Return the (x, y) coordinate for the center point of the cell that contains the specified text.  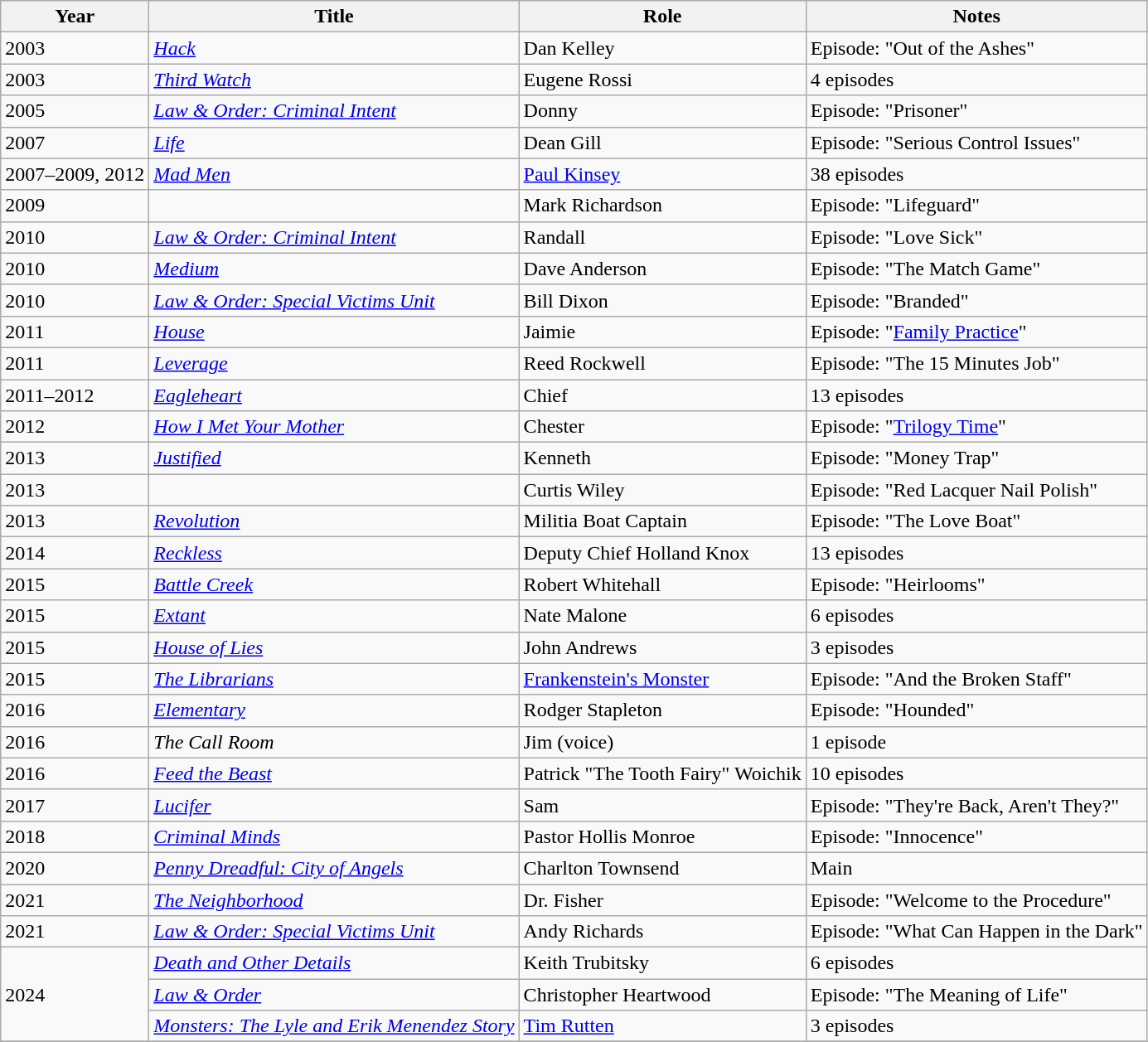
2007–2009, 2012 (75, 174)
Dave Anderson (662, 269)
Episode: "Family Practice" (976, 332)
Law & Order (334, 995)
Jaimie (662, 332)
The Call Room (334, 742)
House of Lies (334, 647)
Lucifer (334, 805)
The Librarians (334, 679)
Justified (334, 458)
House (334, 332)
Kenneth (662, 458)
Episode: "Serious Control Issues" (976, 143)
Jim (voice) (662, 742)
Randall (662, 237)
Reckless (334, 553)
Feed the Beast (334, 773)
The Neighborhood (334, 899)
Episode: "The Match Game" (976, 269)
Episode: "The Meaning of Life" (976, 995)
Episode: "And the Broken Staff" (976, 679)
Episode: "Hounded" (976, 710)
Pastor Hollis Monroe (662, 836)
Deputy Chief Holland Knox (662, 553)
2014 (75, 553)
Notes (976, 17)
Episode: "Money Trap" (976, 458)
Dean Gill (662, 143)
10 episodes (976, 773)
2017 (75, 805)
2011–2012 (75, 395)
Episode: "The 15 Minutes Job" (976, 363)
Episode: "Welcome to the Procedure" (976, 899)
Battle Creek (334, 584)
Revolution (334, 521)
38 episodes (976, 174)
2009 (75, 206)
Episode: "Prisoner" (976, 111)
4 episodes (976, 80)
Militia Boat Captain (662, 521)
Episode: "Heirlooms" (976, 584)
Charlton Townsend (662, 868)
Frankenstein's Monster (662, 679)
Nate Malone (662, 616)
Episode: "Love Sick" (976, 237)
Episode: "Innocence" (976, 836)
Episode: "Out of the Ashes" (976, 48)
2012 (75, 427)
Hack (334, 48)
Dr. Fisher (662, 899)
Episode: "Lifeguard" (976, 206)
Elementary (334, 710)
Episode: "What Can Happen in the Dark" (976, 932)
Donny (662, 111)
Monsters: The Lyle and Erik Menendez Story (334, 1026)
Bill Dixon (662, 300)
Life (334, 143)
1 episode (976, 742)
Dan Kelley (662, 48)
Keith Trubitsky (662, 963)
Chief (662, 395)
Mad Men (334, 174)
Episode: "Trilogy Time" (976, 427)
Extant (334, 616)
Paul Kinsey (662, 174)
Third Watch (334, 80)
Episode: "The Love Boat" (976, 521)
Leverage (334, 363)
Mark Richardson (662, 206)
Episode: "Red Lacquer Nail Polish" (976, 490)
Penny Dreadful: City of Angels (334, 868)
Robert Whitehall (662, 584)
Role (662, 17)
Main (976, 868)
Year (75, 17)
2007 (75, 143)
Eugene Rossi (662, 80)
Chester (662, 427)
Andy Richards (662, 932)
Rodger Stapleton (662, 710)
2024 (75, 995)
2005 (75, 111)
Episode: "They're Back, Aren't They?" (976, 805)
Episode: "Branded" (976, 300)
Title (334, 17)
Christopher Heartwood (662, 995)
John Andrews (662, 647)
2018 (75, 836)
Medium (334, 269)
Tim Rutten (662, 1026)
Eagleheart (334, 395)
Curtis Wiley (662, 490)
Patrick "The Tooth Fairy" Woichik (662, 773)
Criminal Minds (334, 836)
How I Met Your Mother (334, 427)
Death and Other Details (334, 963)
Reed Rockwell (662, 363)
2020 (75, 868)
Sam (662, 805)
